Scan for the cell matching the given text and deliver its [X, Y] coordinate at center. 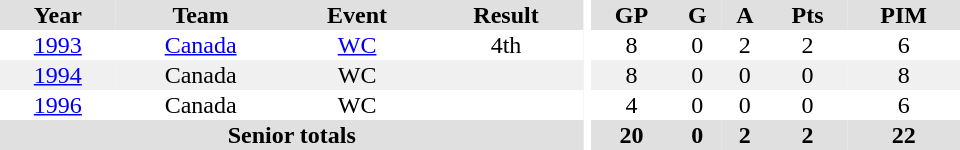
4th [506, 45]
4 [631, 105]
Team [201, 15]
GP [631, 15]
1994 [58, 75]
22 [904, 135]
1996 [58, 105]
PIM [904, 15]
G [698, 15]
20 [631, 135]
Senior totals [292, 135]
Year [58, 15]
Result [506, 15]
Pts [808, 15]
1993 [58, 45]
A [745, 15]
Event [358, 15]
